Capture the cell that displays the provided text and extract its [X, Y] central coordinate. 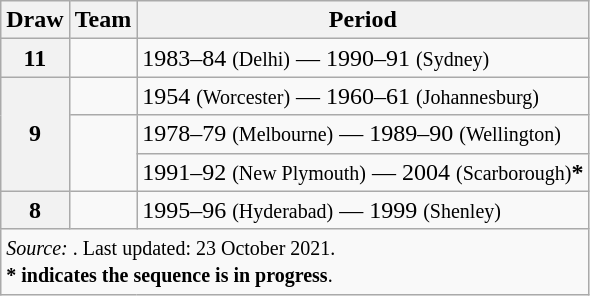
1978–79 (Melbourne) — 1989–90 (Wellington) [363, 134]
Period [363, 20]
Draw [35, 20]
9 [35, 134]
Source: . Last updated: 23 October 2021. * indicates the sequence is in progress. [295, 262]
1954 (Worcester) — 1960–61 (Johannesburg) [363, 96]
1991–92 (New Plymouth) — 2004 (Scarborough)* [363, 172]
Team [103, 20]
1995–96 (Hyderabad) — 1999 (Shenley) [363, 210]
1983–84 (Delhi) — 1990–91 (Sydney) [363, 58]
8 [35, 210]
11 [35, 58]
